Search for the cell housing the specified text and yield its (x, y) center coordinate. 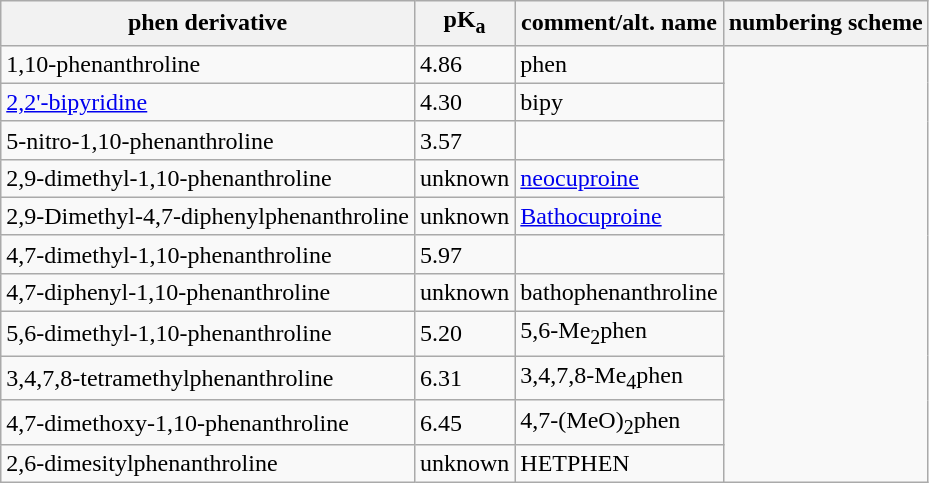
HETPHEN (619, 464)
4,7-dimethyl-1,10-phenanthroline (208, 254)
3,4,7,8-Me4phen (619, 378)
5.20 (464, 334)
4,7-(MeO)2phen (619, 422)
2,9-dimethyl-1,10-phenanthroline (208, 178)
4.30 (464, 102)
2,6-dimesitylphenanthroline (208, 464)
3.57 (464, 140)
numbering scheme (826, 23)
5-nitro-1,10-phenanthroline (208, 140)
phen derivative (208, 23)
5.97 (464, 254)
6.31 (464, 378)
comment/alt. name (619, 23)
bathophenanthroline (619, 292)
phen (619, 64)
4,7-diphenyl-1,10-phenanthroline (208, 292)
neocuproine (619, 178)
5,6-Me2phen (619, 334)
3,4,7,8-tetramethylphenanthroline (208, 378)
1,10-phenanthroline (208, 64)
6.45 (464, 422)
5,6-dimethyl-1,10-phenanthroline (208, 334)
pKa (464, 23)
2,9-Dimethyl-4,7-diphenylphenanthroline (208, 216)
Bathocuproine (619, 216)
4.86 (464, 64)
bipy (619, 102)
4,7-dimethoxy-1,10-phenanthroline (208, 422)
2,2'-bipyridine (208, 102)
